Identify which cell holds the provided text, then report its [X, Y] central coordinate. 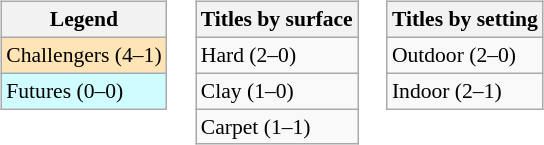
Indoor (2–1) [465, 91]
Titles by surface [277, 20]
Outdoor (2–0) [465, 55]
Carpet (1–1) [277, 127]
Challengers (4–1) [84, 55]
Legend [84, 20]
Titles by setting [465, 20]
Futures (0–0) [84, 91]
Clay (1–0) [277, 91]
Hard (2–0) [277, 55]
